Scan for the cell matching the given text and deliver its (X, Y) coordinate at center. 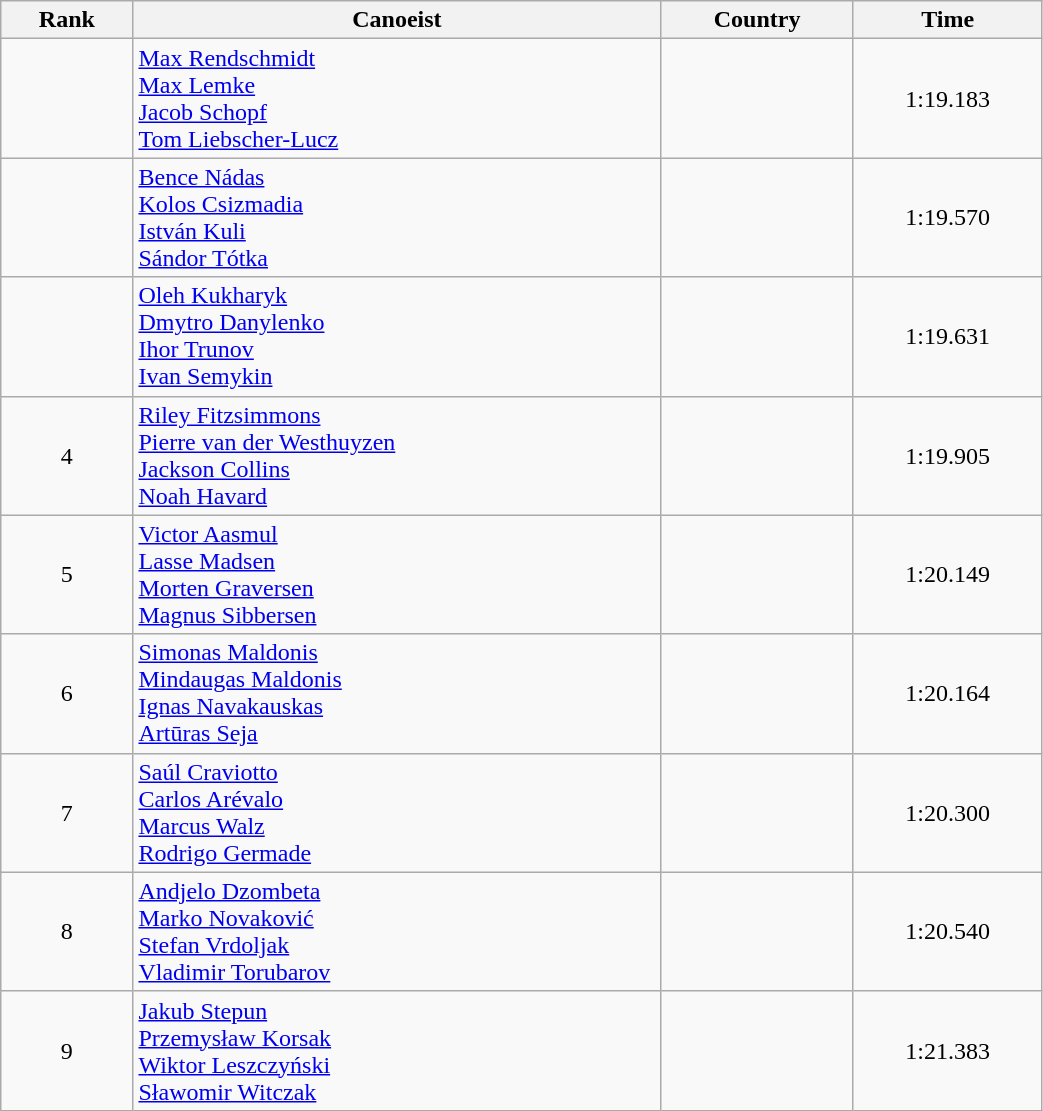
Simonas MaldonisMindaugas MaldonisIgnas NavakauskasArtūras Seja (397, 694)
Jakub StepunPrzemysław KorsakWiktor LeszczyńskiSławomir Witczak (397, 1050)
6 (67, 694)
8 (67, 932)
1:21.383 (948, 1050)
Country (758, 20)
1:19.183 (948, 98)
Rank (67, 20)
1:19.570 (948, 218)
Bence NádasKolos CsizmadiaIstván KuliSándor Tótka (397, 218)
Saúl CraviottoCarlos ArévaloMarcus WalzRodrigo Germade (397, 812)
1:20.149 (948, 574)
1:19.631 (948, 336)
1:19.905 (948, 456)
Oleh KukharykDmytro DanylenkoIhor TrunovIvan Semykin (397, 336)
Riley FitzsimmonsPierre van der WesthuyzenJackson CollinsNoah Havard (397, 456)
Victor AasmulLasse MadsenMorten GraversenMagnus Sibbersen (397, 574)
Time (948, 20)
Andjelo DzombetaMarko NovakovićStefan VrdoljakVladimir Torubarov (397, 932)
Canoeist (397, 20)
1:20.164 (948, 694)
1:20.300 (948, 812)
Max RendschmidtMax LemkeJacob SchopfTom Liebscher-Lucz (397, 98)
7 (67, 812)
1:20.540 (948, 932)
9 (67, 1050)
4 (67, 456)
5 (67, 574)
